Search for the cell housing the specified text and yield its [X, Y] center coordinate. 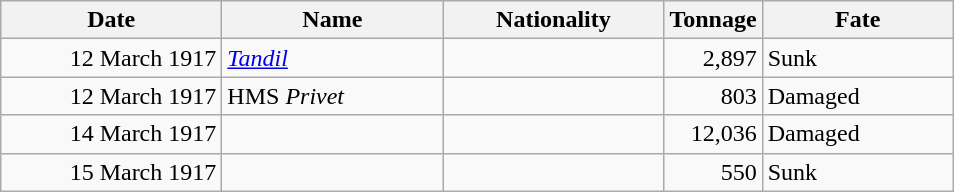
2,897 [713, 58]
HMS Privet [332, 96]
Nationality [554, 20]
Tandil [332, 58]
14 March 1917 [112, 134]
12,036 [713, 134]
Fate [858, 20]
15 March 1917 [112, 172]
803 [713, 96]
Name [332, 20]
550 [713, 172]
Tonnage [713, 20]
Date [112, 20]
